Provide the (X, Y) coordinate of the cell's center where the given text is located.  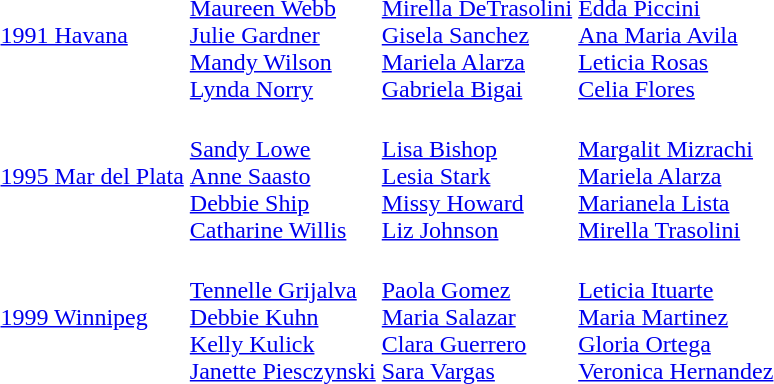
Lisa BishopLesia StarkMissy HowardLiz Johnson (476, 176)
Sandy LoweAnne SaastoDebbie ShipCatharine Willis (282, 176)
